Search for the cell housing the specified text and yield its (X, Y) center coordinate. 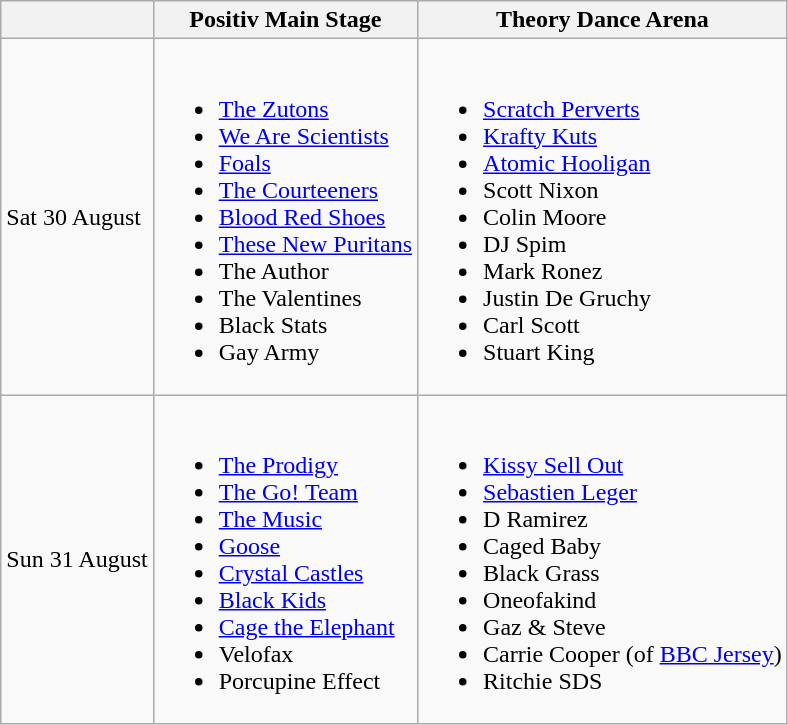
Sun 31 August (77, 560)
Kissy Sell OutSebastien LegerD RamirezCaged BabyBlack GrassOneofakindGaz & SteveCarrie Cooper (of BBC Jersey)Ritchie SDS (603, 560)
Theory Dance Arena (603, 20)
Positiv Main Stage (285, 20)
Scratch PervertsKrafty KutsAtomic HooliganScott NixonColin MooreDJ SpimMark RonezJustin De GruchyCarl ScottStuart King (603, 217)
The ProdigyThe Go! TeamThe MusicGooseCrystal CastlesBlack KidsCage the ElephantVelofaxPorcupine Effect (285, 560)
Sat 30 August (77, 217)
The ZutonsWe Are ScientistsFoalsThe CourteenersBlood Red ShoesThese New PuritansThe AuthorThe ValentinesBlack StatsGay Army (285, 217)
